For the text-containing cell, return its midpoint in [X, Y] coordinate format. 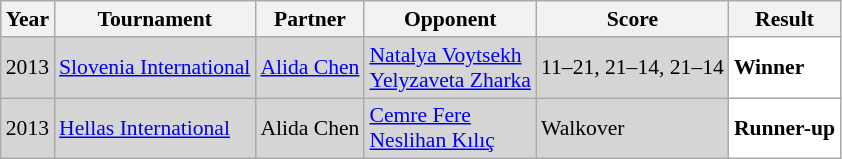
Result [784, 19]
Score [632, 19]
Partner [310, 19]
Year [28, 19]
Slovenia International [154, 68]
Natalya Voytsekh Yelyzaveta Zharka [450, 68]
Hellas International [154, 128]
Winner [784, 68]
Walkover [632, 128]
11–21, 21–14, 21–14 [632, 68]
Runner-up [784, 128]
Cemre Fere Neslihan Kılıç [450, 128]
Tournament [154, 19]
Opponent [450, 19]
